Detect which cell encompasses the target text, then output its (X, Y) center coordinate. 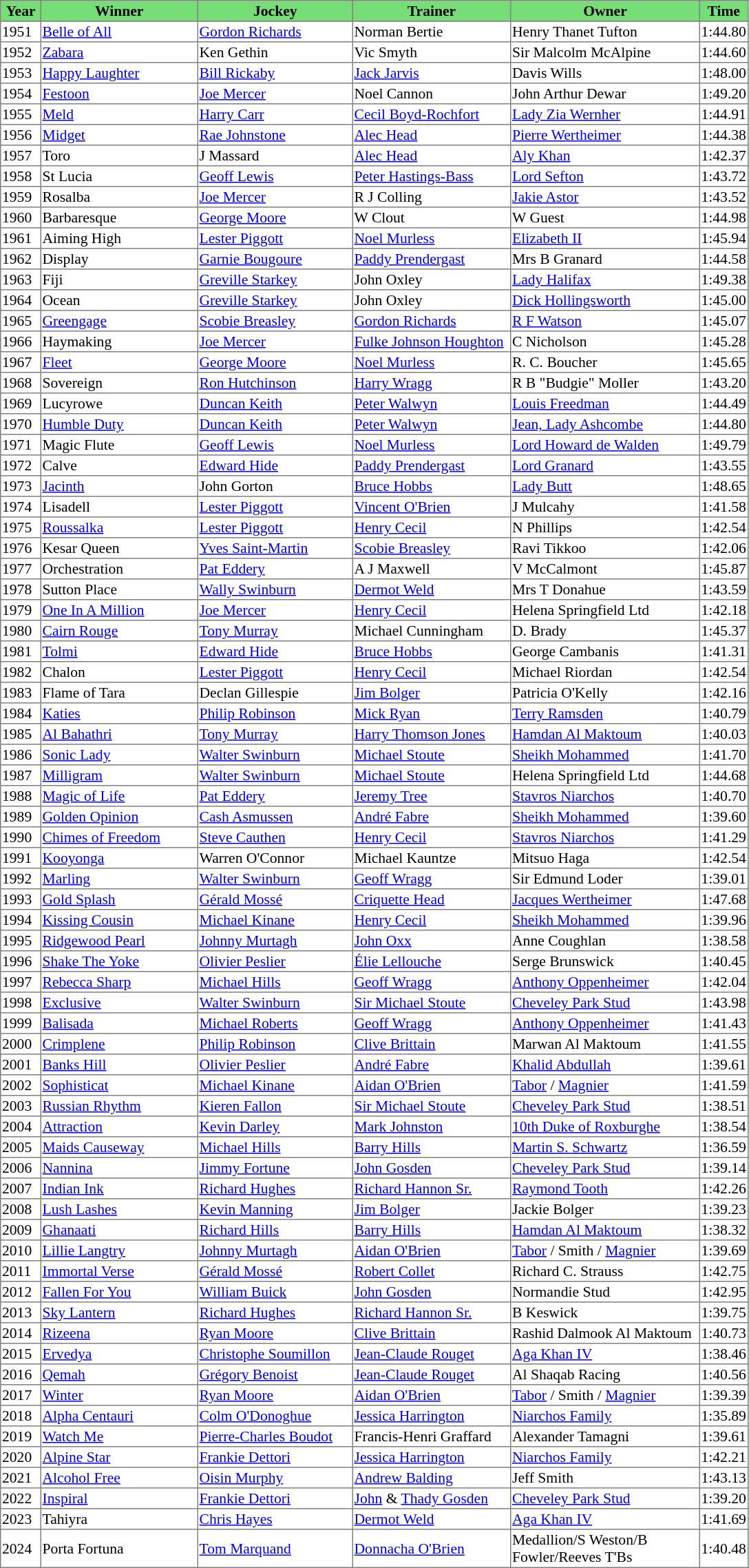
Noel Cannon (432, 94)
J Massard (275, 156)
W Clout (432, 218)
1983 (21, 693)
Sir Edmund Loder (605, 879)
2020 (21, 1457)
2010 (21, 1251)
R B "Budgie" Moller (605, 383)
Tahiyra (119, 1519)
1956 (21, 135)
1976 (21, 548)
Kooyonga (119, 858)
1:44.38 (724, 135)
1994 (21, 920)
Yves Saint-Martin (275, 548)
Display (119, 259)
1:45.28 (724, 342)
Milligram (119, 775)
Time (724, 11)
Flame of Tara (119, 693)
2014 (21, 1333)
2011 (21, 1271)
John Arthur Dewar (605, 94)
1975 (21, 527)
1986 (21, 755)
Chalon (119, 672)
Harry Carr (275, 114)
Ravi Tikkoo (605, 548)
Chris Hayes (275, 1519)
W Guest (605, 218)
Sir Malcolm McAlpine (605, 52)
1:48.00 (724, 73)
Pierre-Charles Boudot (275, 1436)
John Oxx (432, 941)
Immortal Verse (119, 1271)
Terry Ramsden (605, 713)
Élie Lellouche (432, 961)
Jeff Smith (605, 1478)
Bill Rickaby (275, 73)
2002 (21, 1085)
1977 (21, 569)
A J Maxwell (432, 569)
1:39.23 (724, 1209)
William Buick (275, 1292)
Medallion/S Weston/B Fowler/Reeves T'Bs (605, 1549)
1:43.13 (724, 1478)
1:43.59 (724, 589)
Fiji (119, 280)
1952 (21, 52)
Attraction (119, 1127)
Norman Bertie (432, 32)
Michael Cunningham (432, 631)
10th Duke of Roxburghe (605, 1127)
Cash Asmussen (275, 817)
1985 (21, 734)
1:49.38 (724, 280)
1:39.69 (724, 1251)
1:44.98 (724, 218)
1:43.72 (724, 176)
Alcohol Free (119, 1478)
1962 (21, 259)
1:39.75 (724, 1313)
1:42.26 (724, 1189)
Christophe Soumillon (275, 1354)
Kieren Fallon (275, 1106)
1961 (21, 238)
1967 (21, 362)
Magic of Life (119, 796)
1:44.49 (724, 404)
Ocean (119, 300)
Garnie Bougoure (275, 259)
1:44.68 (724, 775)
Warren O'Connor (275, 858)
Jack Jarvis (432, 73)
Rizeena (119, 1333)
Steve Cauthen (275, 837)
Lord Granard (605, 466)
Grégory Benoist (275, 1374)
1:42.06 (724, 548)
Zabara (119, 52)
Barbaresque (119, 218)
1:41.31 (724, 651)
Calve (119, 466)
St Lucia (119, 176)
Cairn Rouge (119, 631)
Owner (605, 11)
1:40.03 (724, 734)
1989 (21, 817)
Dick Hollingsworth (605, 300)
Donnacha O'Brien (432, 1549)
Jean, Lady Ashcombe (605, 424)
R. C. Boucher (605, 362)
1979 (21, 610)
Chimes of Freedom (119, 837)
Rashid Dalmook Al Maktoum (605, 1333)
1:42.95 (724, 1292)
1:42.37 (724, 156)
Henry Thanet Tufton (605, 32)
1:39.01 (724, 879)
1:42.75 (724, 1271)
Alpine Star (119, 1457)
1998 (21, 1003)
2023 (21, 1519)
1:38.46 (724, 1354)
1964 (21, 300)
Elizabeth II (605, 238)
John & Thady Gosden (432, 1498)
R J Colling (432, 197)
D. Brady (605, 631)
1:36.59 (724, 1147)
1:40.56 (724, 1374)
1968 (21, 383)
Richard Hills (275, 1230)
Jeremy Tree (432, 796)
Humble Duty (119, 424)
Peter Hastings-Bass (432, 176)
1987 (21, 775)
2000 (21, 1044)
Trainer (432, 11)
Alpha Centauri (119, 1416)
Alexander Tamagni (605, 1436)
Gold Splash (119, 899)
Kissing Cousin (119, 920)
Criquette Head (432, 899)
Patricia O'Kelly (605, 693)
2019 (21, 1436)
Lisadell (119, 507)
Midget (119, 135)
Michael Riordan (605, 672)
Vic Smyth (432, 52)
1:45.94 (724, 238)
Aly Khan (605, 156)
Lucyrowe (119, 404)
Sutton Place (119, 589)
Andrew Balding (432, 1478)
Harry Thomson Jones (432, 734)
Banks Hill (119, 1065)
Rae Johnstone (275, 135)
Indian Ink (119, 1189)
1963 (21, 280)
Marling (119, 879)
Richard C. Strauss (605, 1271)
Sophisticat (119, 1085)
Qemah (119, 1374)
1966 (21, 342)
Jackie Bolger (605, 1209)
Pierre Wertheimer (605, 135)
Declan Gillespie (275, 693)
1974 (21, 507)
Winner (119, 11)
Mrs B Granard (605, 259)
1970 (21, 424)
Normandie Stud (605, 1292)
Sky Lantern (119, 1313)
Khalid Abdullah (605, 1065)
2007 (21, 1189)
Robert Collet (432, 1271)
Tabor / Magnier (605, 1085)
1:44.91 (724, 114)
1:49.79 (724, 445)
George Cambanis (605, 651)
Michael Kauntze (432, 858)
Toro (119, 156)
2005 (21, 1147)
B Keswick (605, 1313)
1955 (21, 114)
2012 (21, 1292)
2024 (21, 1549)
2022 (21, 1498)
John Gorton (275, 486)
Vincent O'Brien (432, 507)
1:45.37 (724, 631)
Fleet (119, 362)
Magic Flute (119, 445)
1:45.65 (724, 362)
V McCalmont (605, 569)
Fulke Johnson Houghton (432, 342)
Ervedya (119, 1354)
Mrs T Donahue (605, 589)
J Mulcahy (605, 507)
1:38.58 (724, 941)
1:39.20 (724, 1498)
2009 (21, 1230)
1990 (21, 837)
1:41.43 (724, 1023)
Crimplene (119, 1044)
1972 (21, 466)
2008 (21, 1209)
2017 (21, 1395)
2001 (21, 1065)
1:39.39 (724, 1395)
Balisada (119, 1023)
Year (21, 11)
1:43.52 (724, 197)
Jockey (275, 11)
Katies (119, 713)
1:43.98 (724, 1003)
Jakie Astor (605, 197)
Ron Hutchinson (275, 383)
1:43.55 (724, 466)
Winter (119, 1395)
1:40.79 (724, 713)
1:45.00 (724, 300)
Kesar Queen (119, 548)
Serge Brunswick (605, 961)
1:38.32 (724, 1230)
Shake The Yoke (119, 961)
1996 (21, 961)
Lord Howard de Walden (605, 445)
1951 (21, 32)
Louis Freedman (605, 404)
Happy Laughter (119, 73)
1995 (21, 941)
Jimmy Fortune (275, 1168)
Lady Halifax (605, 280)
1:41.70 (724, 755)
R F Watson (605, 321)
Anne Coughlan (605, 941)
1960 (21, 218)
Marwan Al Maktoum (605, 1044)
1:44.58 (724, 259)
Greengage (119, 321)
1981 (21, 651)
Lady Zia Wernher (605, 114)
Wally Swinburn (275, 589)
Ken Gethin (275, 52)
Francis-Henri Graffard (432, 1436)
1:42.21 (724, 1457)
1997 (21, 982)
1954 (21, 94)
Tolmi (119, 651)
Martin S. Schwartz (605, 1147)
1957 (21, 156)
1991 (21, 858)
2003 (21, 1106)
Al Bahathri (119, 734)
Jacques Wertheimer (605, 899)
Lillie Langtry (119, 1251)
1:41.59 (724, 1085)
1978 (21, 589)
Porta Fortuna (119, 1549)
1992 (21, 879)
Russian Rhythm (119, 1106)
1959 (21, 197)
Exclusive (119, 1003)
1969 (21, 404)
1971 (21, 445)
2013 (21, 1313)
1:41.58 (724, 507)
N Phillips (605, 527)
2006 (21, 1168)
Roussalka (119, 527)
Ridgewood Pearl (119, 941)
1973 (21, 486)
1:44.60 (724, 52)
1:39.14 (724, 1168)
Rebecca Sharp (119, 982)
2004 (21, 1127)
1:43.20 (724, 383)
Davis Wills (605, 73)
Sonic Lady (119, 755)
1:40.73 (724, 1333)
C Nicholson (605, 342)
1965 (21, 321)
Festoon (119, 94)
Jacinth (119, 486)
1:38.51 (724, 1106)
Ghanaati (119, 1230)
1:41.69 (724, 1519)
1:45.07 (724, 321)
Fallen For You (119, 1292)
Harry Wragg (432, 383)
Lady Butt (605, 486)
1982 (21, 672)
1:48.65 (724, 486)
1999 (21, 1023)
1980 (21, 631)
1:41.29 (724, 837)
Mark Johnston (432, 1127)
Kevin Darley (275, 1127)
Michael Roberts (275, 1023)
1:42.18 (724, 610)
Tom Marquand (275, 1549)
Lord Sefton (605, 176)
Watch Me (119, 1436)
1:47.68 (724, 899)
Golden Opinion (119, 817)
Sovereign (119, 383)
Kevin Manning (275, 1209)
One In A Million (119, 610)
Aiming High (119, 238)
1958 (21, 176)
Mick Ryan (432, 713)
Meld (119, 114)
1:39.60 (724, 817)
1953 (21, 73)
1:42.16 (724, 693)
Inspiral (119, 1498)
Cecil Boyd-Rochfort (432, 114)
1:38.54 (724, 1127)
2016 (21, 1374)
1:39.96 (724, 920)
1988 (21, 796)
Oisin Murphy (275, 1478)
1984 (21, 713)
1:40.45 (724, 961)
1:41.55 (724, 1044)
Raymond Tooth (605, 1189)
1:40.70 (724, 796)
Belle of All (119, 32)
Rosalba (119, 197)
1:40.48 (724, 1549)
1:45.87 (724, 569)
Orchestration (119, 569)
Al Shaqab Racing (605, 1374)
Haymaking (119, 342)
1:35.89 (724, 1416)
1:49.20 (724, 94)
Lush Lashes (119, 1209)
Mitsuo Haga (605, 858)
Nannina (119, 1168)
1993 (21, 899)
2021 (21, 1478)
Maids Causeway (119, 1147)
Colm O'Donoghue (275, 1416)
2015 (21, 1354)
2018 (21, 1416)
1:42.04 (724, 982)
